Return (x, y) of the center of cell containing provided text 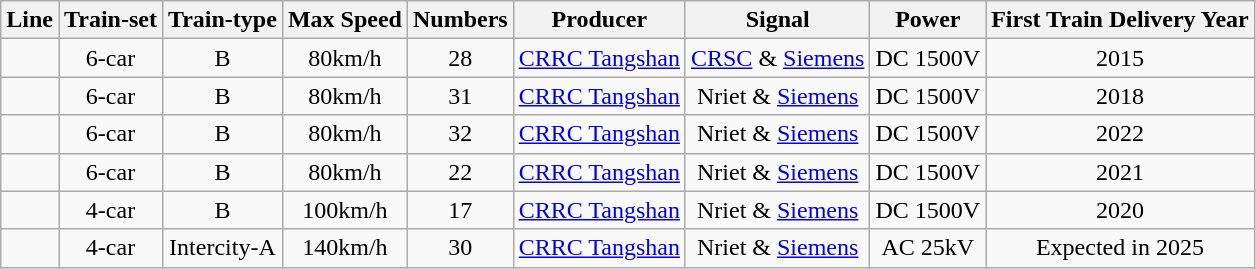
Power (928, 20)
Expected in 2025 (1120, 248)
Line (30, 20)
First Train Delivery Year (1120, 20)
100km/h (344, 210)
30 (460, 248)
Numbers (460, 20)
Producer (599, 20)
AC 25kV (928, 248)
2015 (1120, 58)
28 (460, 58)
Train-set (110, 20)
2018 (1120, 96)
17 (460, 210)
31 (460, 96)
22 (460, 172)
Max Speed (344, 20)
140km/h (344, 248)
CRSC & Siemens (777, 58)
2020 (1120, 210)
2021 (1120, 172)
Signal (777, 20)
Intercity-A (222, 248)
Train-type (222, 20)
2022 (1120, 134)
32 (460, 134)
